Locate the cell with the specified text and output its [x, y] center coordinate. 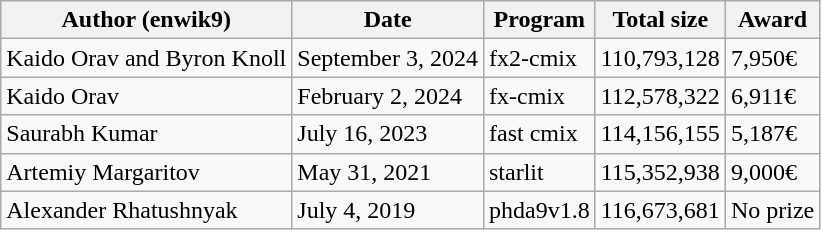
July 16, 2023 [388, 134]
112,578,322 [660, 96]
Date [388, 20]
Program [539, 20]
Artemiy Margaritov [146, 172]
5,187€ [772, 134]
phda9v1.8 [539, 210]
No prize [772, 210]
July 4, 2019 [388, 210]
February 2, 2024 [388, 96]
Alexander Rhatushnyak [146, 210]
fx2-cmix [539, 58]
110,793,128 [660, 58]
Saurabh Kumar [146, 134]
starlit [539, 172]
Kaido Orav [146, 96]
Award [772, 20]
115,352,938 [660, 172]
September 3, 2024 [388, 58]
114,156,155 [660, 134]
6,911€ [772, 96]
May 31, 2021 [388, 172]
Author (enwik9) [146, 20]
fast cmix [539, 134]
9,000€ [772, 172]
7,950€ [772, 58]
Total size [660, 20]
Kaido Orav and Byron Knoll [146, 58]
116,673,681 [660, 210]
fx-cmix [539, 96]
